Determine the [X, Y] coordinate at the center of the cell enclosing the given text.  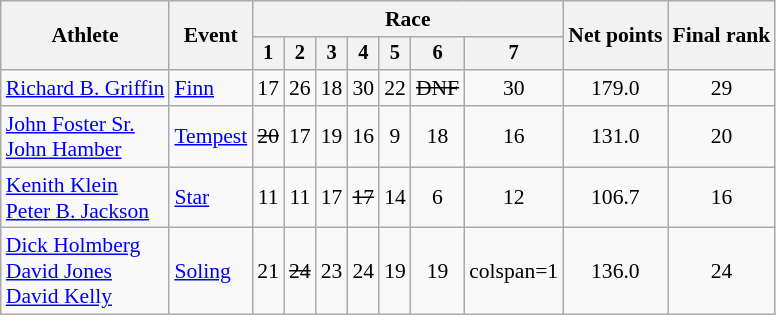
29 [722, 88]
136.0 [615, 272]
Dick HolmbergDavid JonesDavid Kelly [86, 272]
Net points [615, 36]
7 [514, 54]
179.0 [615, 88]
21 [268, 272]
131.0 [615, 136]
DNF [438, 88]
colspan=1 [514, 272]
Kenith KleinPeter B. Jackson [86, 198]
3 [332, 54]
John Foster Sr.John Hamber [86, 136]
Tempest [210, 136]
2 [300, 54]
23 [332, 272]
Event [210, 36]
Richard B. Griffin [86, 88]
Final rank [722, 36]
106.7 [615, 198]
12 [514, 198]
26 [300, 88]
Race [408, 19]
22 [395, 88]
Star [210, 198]
Soling [210, 272]
Finn [210, 88]
1 [268, 54]
14 [395, 198]
4 [363, 54]
Athlete [86, 36]
9 [395, 136]
5 [395, 54]
